Detect which cell encompasses the target text, then output its [x, y] center coordinate. 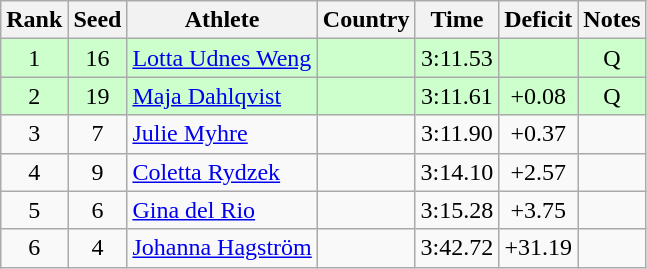
3:11.53 [457, 58]
Athlete [222, 20]
5 [34, 210]
3:11.90 [457, 134]
+2.57 [538, 172]
2 [34, 96]
+0.08 [538, 96]
Notes [612, 20]
3 [34, 134]
3:14.10 [457, 172]
3:15.28 [457, 210]
+31.19 [538, 248]
Country [366, 20]
1 [34, 58]
Deficit [538, 20]
7 [98, 134]
Johanna Hagström [222, 248]
Maja Dahlqvist [222, 96]
Rank [34, 20]
Seed [98, 20]
9 [98, 172]
Coletta Rydzek [222, 172]
Gina del Rio [222, 210]
Julie Myhre [222, 134]
+0.37 [538, 134]
19 [98, 96]
3:42.72 [457, 248]
Lotta Udnes Weng [222, 58]
Time [457, 20]
3:11.61 [457, 96]
+3.75 [538, 210]
16 [98, 58]
